Locate the cell with the specified text and output its [x, y] center coordinate. 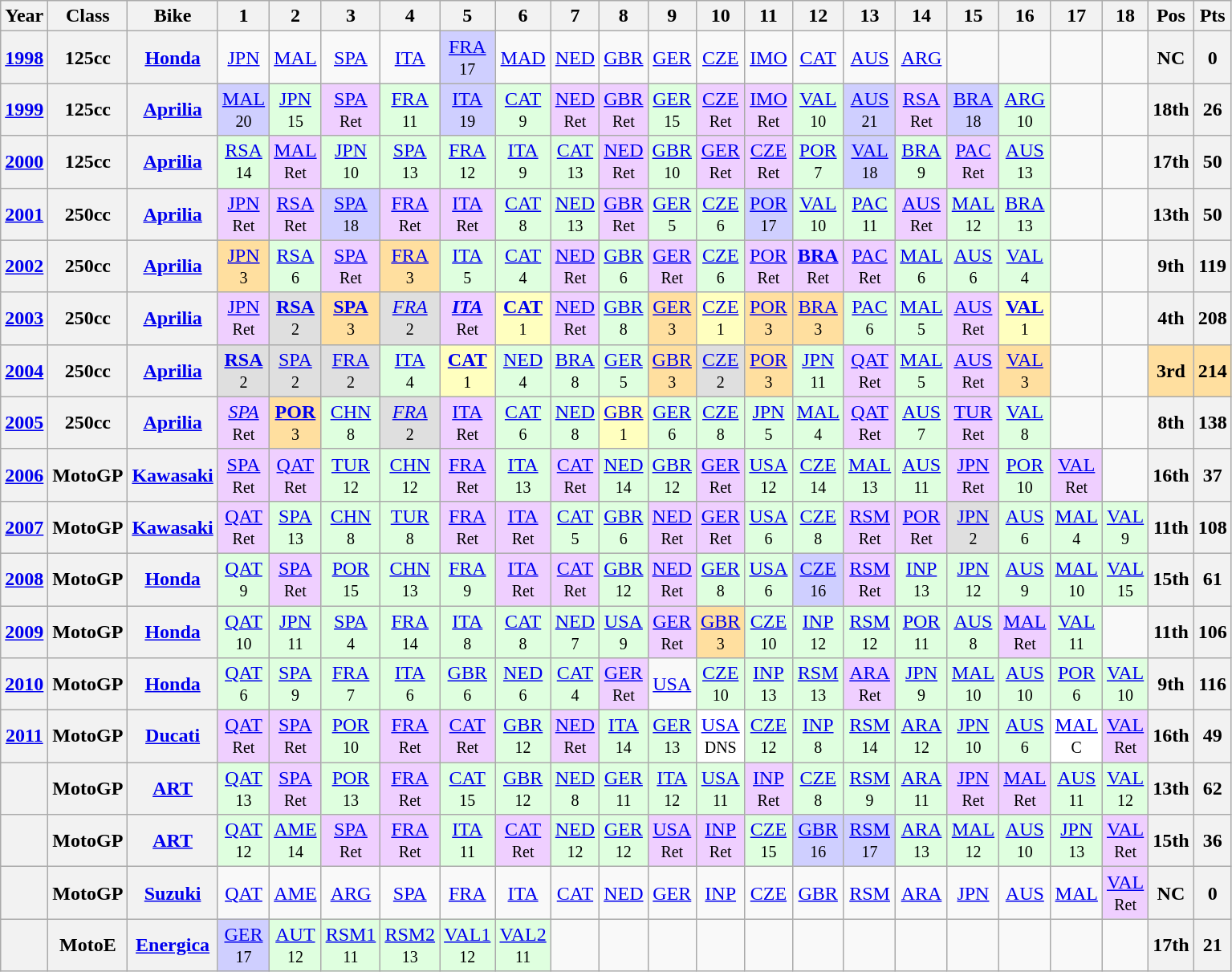
2005 [24, 422]
ARARet [869, 684]
AME14 [295, 841]
4th [1171, 318]
VAL18 [869, 162]
GBR10 [672, 162]
MAD [523, 58]
BRA9 [921, 162]
FRA17 [467, 58]
POR11 [921, 631]
USA [672, 684]
MAL6 [921, 266]
QAT9 [243, 580]
ITA9 [523, 162]
CHN12 [410, 475]
USARet [672, 841]
INP8 [818, 737]
138 [1212, 422]
10 [720, 16]
12 [818, 16]
1 [243, 16]
BRA18 [973, 109]
VAL1 [1025, 318]
POR6 [1076, 684]
2003 [24, 318]
Suzuki [173, 893]
FRA [467, 893]
NED7 [575, 631]
RSM [869, 893]
CAT5 [575, 527]
Bike [173, 16]
TUR12 [351, 475]
AUS8 [973, 631]
QAT12 [243, 841]
BRA13 [1025, 214]
QAT [243, 893]
21 [1212, 946]
QAT13 [243, 788]
QAT10 [243, 631]
Pts [1212, 16]
ARA11 [921, 788]
RSM213 [410, 946]
CZE1 [720, 318]
RSM9 [869, 788]
USA9 [624, 631]
Class [88, 16]
TURRet [973, 422]
IMO [769, 58]
CAT9 [523, 109]
RSM111 [351, 946]
2000 [24, 162]
FRA3 [410, 266]
62 [1212, 788]
5 [467, 16]
POR15 [351, 580]
AUT12 [295, 946]
36 [1212, 841]
BRARet [818, 266]
SPA2 [295, 371]
7 [575, 16]
TUR8 [410, 527]
FRA7 [351, 684]
ITA11 [467, 841]
FRA12 [467, 162]
13 [869, 16]
ARA13 [921, 841]
INP [720, 893]
NED6 [523, 684]
2011 [24, 737]
FRA11 [410, 109]
ITA19 [467, 109]
INP12 [818, 631]
VAL11 [1076, 631]
11 [769, 16]
SPA4 [351, 631]
CZE12 [769, 737]
GBR8 [624, 318]
AME [295, 893]
214 [1212, 371]
9 [672, 16]
AUS7 [921, 422]
6 [523, 16]
GER6 [672, 422]
VAL15 [1125, 580]
JPN12 [973, 580]
JPN3 [243, 266]
18 [1125, 16]
VAL4 [1025, 266]
GER15 [672, 109]
MAL20 [243, 109]
Ducati [173, 737]
AUS9 [1025, 580]
1999 [24, 109]
GER13 [672, 737]
1998 [24, 58]
ARG10 [1025, 109]
VAL211 [523, 946]
CZE2 [720, 371]
CZE14 [818, 475]
GBR16 [818, 841]
4 [410, 16]
PAC6 [869, 318]
CZE15 [769, 841]
GBR1 [624, 422]
JPN13 [1076, 841]
VAL12 [1125, 788]
PAC11 [869, 214]
8th [1171, 422]
JPN15 [295, 109]
18th [1171, 109]
106 [1212, 631]
USADNS [720, 737]
3rd [1171, 371]
15 [973, 16]
MAL13 [869, 475]
VAL112 [467, 946]
SPA9 [295, 684]
QAT6 [243, 684]
ITA8 [467, 631]
MALC [1076, 737]
RSM13 [818, 684]
ITA12 [672, 788]
AUS21 [869, 109]
GER17 [243, 946]
16 [1025, 16]
2 [295, 16]
ITA13 [523, 475]
208 [1212, 318]
MotoE [88, 946]
BRA8 [575, 371]
ITA5 [467, 266]
2004 [24, 371]
USA12 [769, 475]
ITA6 [410, 684]
VAL9 [1125, 527]
AUS13 [1025, 162]
37 [1212, 475]
SPA3 [351, 318]
2002 [24, 266]
2008 [24, 580]
2010 [24, 684]
2001 [24, 214]
RSM14 [869, 737]
NED13 [575, 214]
17 [1076, 16]
GER11 [624, 788]
ITA14 [624, 737]
108 [1212, 527]
ARA12 [921, 737]
NED4 [523, 371]
2006 [24, 475]
ARA [921, 893]
CZE16 [818, 580]
IMORet [769, 109]
CAT15 [467, 788]
CAT6 [523, 422]
NED14 [624, 475]
CHN13 [410, 580]
8 [624, 16]
26 [1212, 109]
JPN2 [973, 527]
RSA14 [243, 162]
61 [1212, 580]
BRA3 [818, 318]
RSM17 [869, 841]
NED12 [575, 841]
USA11 [720, 788]
Pos [1171, 16]
JPN9 [921, 684]
POR13 [351, 788]
RSA6 [295, 266]
49 [1212, 737]
3 [351, 16]
GER8 [720, 580]
VAL3 [1025, 371]
VAL8 [1025, 422]
ITA4 [410, 371]
CAT13 [575, 162]
Year [24, 16]
SPA18 [351, 214]
FRA14 [410, 631]
116 [1212, 684]
2009 [24, 631]
Energica [173, 946]
14 [921, 16]
FRA9 [467, 580]
POR17 [769, 214]
GER3 [672, 318]
POR7 [818, 162]
GER12 [624, 841]
JPN5 [769, 422]
RSM12 [869, 631]
119 [1212, 266]
2007 [24, 527]
